From the cell containing the given text, extract its center point as (x, y) coordinate. 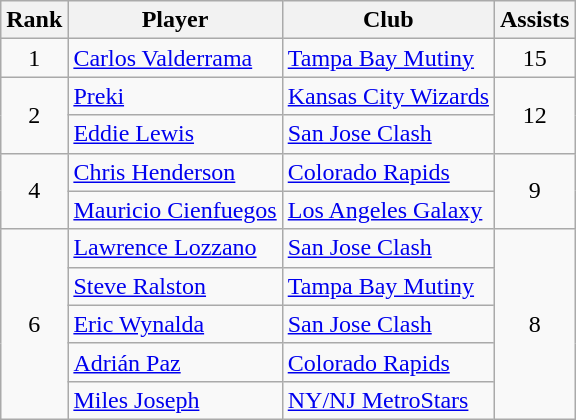
NY/NJ MetroStars (388, 400)
Chris Henderson (175, 172)
Miles Joseph (175, 400)
Carlos Valderrama (175, 58)
Assists (535, 20)
Player (175, 20)
1 (34, 58)
Rank (34, 20)
Lawrence Lozzano (175, 248)
Kansas City Wizards (388, 96)
12 (535, 115)
6 (34, 324)
4 (34, 191)
Adrián Paz (175, 362)
9 (535, 191)
2 (34, 115)
Preki (175, 96)
Eric Wynalda (175, 324)
15 (535, 58)
Eddie Lewis (175, 134)
Club (388, 20)
8 (535, 324)
Mauricio Cienfuegos (175, 210)
Steve Ralston (175, 286)
Los Angeles Galaxy (388, 210)
